Return [x, y] of the center of cell containing provided text 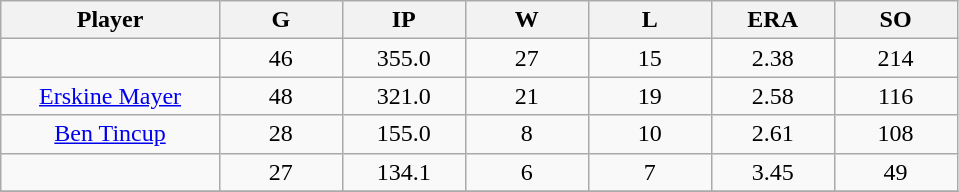
6 [526, 172]
46 [280, 58]
IP [404, 20]
134.1 [404, 172]
108 [896, 134]
321.0 [404, 96]
214 [896, 58]
ERA [772, 20]
48 [280, 96]
15 [650, 58]
L [650, 20]
355.0 [404, 58]
Ben Tincup [110, 134]
G [280, 20]
SO [896, 20]
10 [650, 134]
28 [280, 134]
W [526, 20]
2.58 [772, 96]
19 [650, 96]
116 [896, 96]
8 [526, 134]
Erskine Mayer [110, 96]
2.38 [772, 58]
Player [110, 20]
7 [650, 172]
49 [896, 172]
21 [526, 96]
155.0 [404, 134]
3.45 [772, 172]
2.61 [772, 134]
